Scan for the cell matching the given text and deliver its [x, y] coordinate at center. 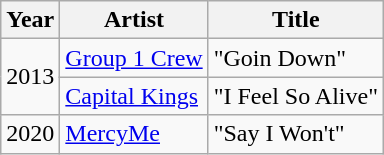
"Goin Down" [296, 58]
Capital Kings [134, 96]
Title [296, 20]
"Say I Won't" [296, 134]
Artist [134, 20]
Year [30, 20]
2013 [30, 77]
Group 1 Crew [134, 58]
"I Feel So Alive" [296, 96]
MercyMe [134, 134]
2020 [30, 134]
